Return [X, Y] of the center of cell containing provided text 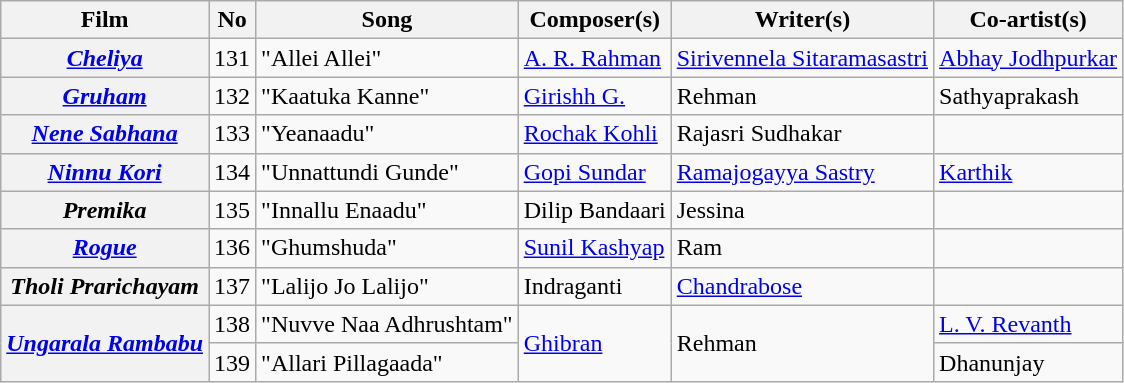
Indraganti [594, 286]
Ungarala Rambabu [105, 343]
Ninnu Kori [105, 172]
Composer(s) [594, 20]
Premika [105, 210]
"Allei Allei" [388, 58]
Tholi Prarichayam [105, 286]
136 [232, 248]
Film [105, 20]
Jessina [802, 210]
133 [232, 134]
137 [232, 286]
Sunil Kashyap [594, 248]
132 [232, 96]
"Yeanaadu" [388, 134]
Rochak Kohli [594, 134]
"Nuvve Naa Adhrushtam" [388, 324]
A. R. Rahman [594, 58]
134 [232, 172]
No [232, 20]
Sirivennela Sitaramasastri [802, 58]
Nene Sabhana [105, 134]
Chandrabose [802, 286]
138 [232, 324]
Rogue [105, 248]
Dhanunjay [1028, 362]
"Unnattundi Gunde" [388, 172]
Ram [802, 248]
Girishh G. [594, 96]
"Kaatuka Kanne" [388, 96]
Cheliya [105, 58]
Writer(s) [802, 20]
Gruham [105, 96]
Abhay Jodhpurkar [1028, 58]
Ramajogayya Sastry [802, 172]
131 [232, 58]
Sathyaprakash [1028, 96]
Rajasri Sudhakar [802, 134]
Karthik [1028, 172]
"Ghumshuda" [388, 248]
"Innallu Enaadu" [388, 210]
Dilip Bandaari [594, 210]
L. V. Revanth [1028, 324]
Song [388, 20]
Gopi Sundar [594, 172]
"Lalijo Jo Lalijo" [388, 286]
Co-artist(s) [1028, 20]
Ghibran [594, 343]
139 [232, 362]
135 [232, 210]
"Allari Pillagaada" [388, 362]
